Find where the given text appears and provide that cell's center as [X, Y] coordinate. 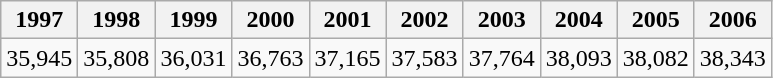
2002 [424, 20]
37,583 [424, 58]
1998 [116, 20]
2005 [656, 20]
2006 [732, 20]
38,093 [578, 58]
38,082 [656, 58]
35,808 [116, 58]
37,764 [502, 58]
2000 [270, 20]
1997 [40, 20]
38,343 [732, 58]
36,763 [270, 58]
2004 [578, 20]
35,945 [40, 58]
2001 [348, 20]
36,031 [194, 58]
2003 [502, 20]
37,165 [348, 58]
1999 [194, 20]
